For the text-containing cell, return its midpoint in (X, Y) coordinate format. 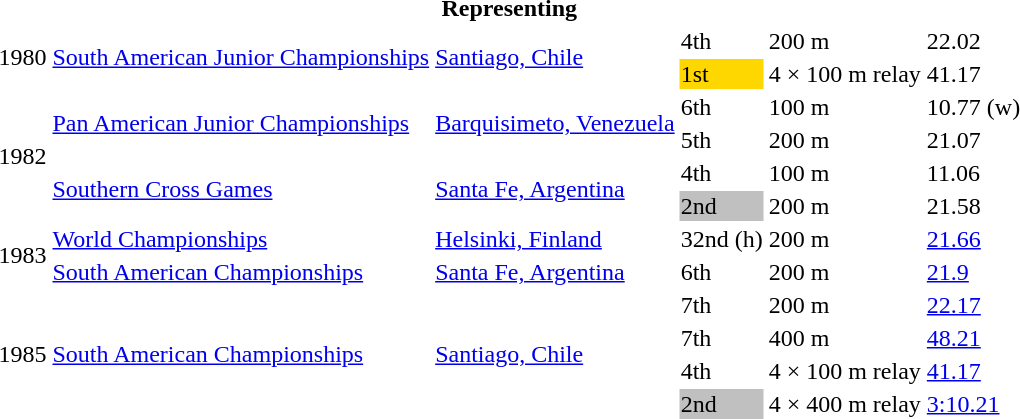
4 × 400 m relay (844, 404)
Southern Cross Games (241, 190)
1st (722, 74)
World Championships (241, 239)
Pan American Junior Championships (241, 124)
Helsinki, Finland (555, 239)
Barquisimeto, Venezuela (555, 124)
32nd (h) (722, 239)
400 m (844, 338)
South American Junior Championships (241, 58)
5th (722, 140)
